Search for the cell housing the specified text and yield its (x, y) center coordinate. 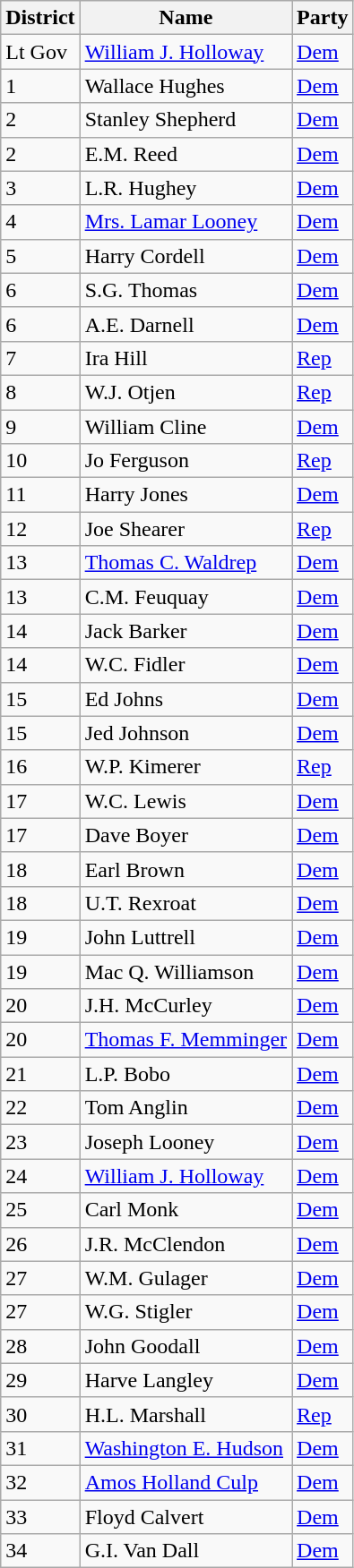
Harry Cordell (186, 256)
Lt Gov (40, 52)
Harry Jones (186, 495)
W.P. Kimerer (186, 767)
5 (40, 256)
Stanley Shepherd (186, 120)
21 (40, 1074)
24 (40, 1176)
J.R. McClendon (186, 1244)
28 (40, 1346)
L.P. Bobo (186, 1074)
1 (40, 86)
Joe Shearer (186, 529)
Name (186, 18)
U.T. Rexroat (186, 903)
10 (40, 461)
L.R. Hughey (186, 188)
Thomas F. Memminger (186, 1040)
Jack Barker (186, 631)
Amos Holland Culp (186, 1482)
Mrs. Lamar Looney (186, 222)
Mac Q. Williamson (186, 971)
William Cline (186, 427)
9 (40, 427)
H.L. Marshall (186, 1414)
W.C. Fidler (186, 665)
Washington E. Hudson (186, 1448)
Floyd Calvert (186, 1517)
Ed Johns (186, 699)
C.M. Feuquay (186, 597)
W.C. Lewis (186, 801)
23 (40, 1142)
G.I. Van Dall (186, 1551)
Thomas C. Waldrep (186, 563)
3 (40, 188)
District (40, 18)
34 (40, 1551)
John Goodall (186, 1346)
W.J. Otjen (186, 392)
Carl Monk (186, 1210)
W.G. Stigler (186, 1312)
25 (40, 1210)
8 (40, 392)
Jed Johnson (186, 733)
Jo Ferguson (186, 461)
J.H. McCurley (186, 1006)
Party (323, 18)
31 (40, 1448)
29 (40, 1380)
Harve Langley (186, 1380)
E.M. Reed (186, 154)
12 (40, 529)
11 (40, 495)
22 (40, 1108)
Dave Boyer (186, 835)
Joseph Looney (186, 1142)
Tom Anglin (186, 1108)
30 (40, 1414)
33 (40, 1517)
4 (40, 222)
John Luttrell (186, 937)
Ira Hill (186, 358)
W.M. Gulager (186, 1278)
S.G. Thomas (186, 290)
26 (40, 1244)
Wallace Hughes (186, 86)
A.E. Darnell (186, 324)
32 (40, 1482)
Earl Brown (186, 869)
7 (40, 358)
16 (40, 767)
